Capture the cell that displays the provided text and extract its [x, y] central coordinate. 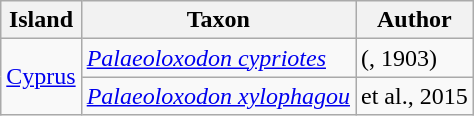
Palaeoloxodon cypriotes [218, 58]
Cyprus [41, 77]
et al., 2015 [415, 96]
(, 1903) [415, 58]
Taxon [218, 20]
Author [415, 20]
Palaeoloxodon xylophagou [218, 96]
Island [41, 20]
